Pinpoint the cell where the given text exists, returning its (x, y) midpoint coordinate. 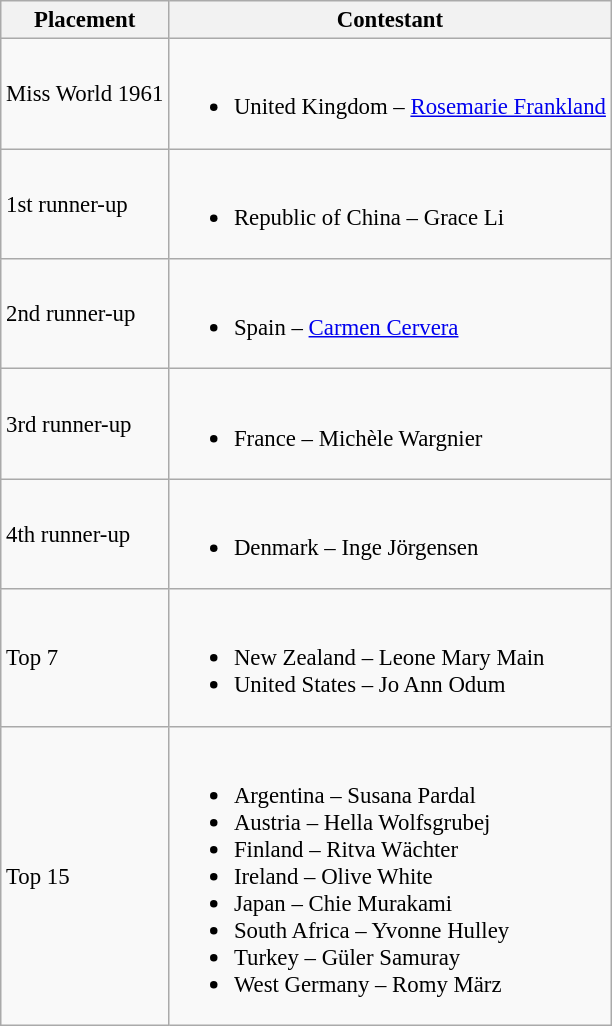
France – Michèle Wargnier (390, 424)
Republic of China – Grace Li (390, 204)
4th runner-up (85, 534)
Contestant (390, 20)
New Zealand – Leone Mary Main United States – Jo Ann Odum (390, 658)
3rd runner-up (85, 424)
United Kingdom – Rosemarie Frankland (390, 94)
1st runner-up (85, 204)
Miss World 1961 (85, 94)
Top 15 (85, 876)
Spain – Carmen Cervera (390, 314)
2nd runner-up (85, 314)
Denmark – Inge Jörgensen (390, 534)
Placement (85, 20)
Top 7 (85, 658)
